Scan for the cell matching the given text and deliver its [X, Y] coordinate at center. 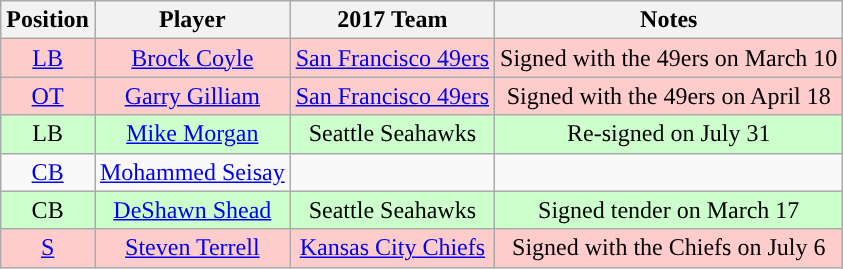
Signed with the 49ers on March 10 [669, 58]
Garry Gilliam [192, 96]
Player [192, 20]
S [48, 248]
Signed with the Chiefs on July 6 [669, 248]
2017 Team [392, 20]
Brock Coyle [192, 58]
Mike Morgan [192, 134]
DeShawn Shead [192, 210]
Steven Terrell [192, 248]
Kansas City Chiefs [392, 248]
Signed with the 49ers on April 18 [669, 96]
OT [48, 96]
Position [48, 20]
Notes [669, 20]
Re-signed on July 31 [669, 134]
Signed tender on March 17 [669, 210]
Mohammed Seisay [192, 172]
